Return the [x, y] coordinate for the center point of the cell that contains the specified text.  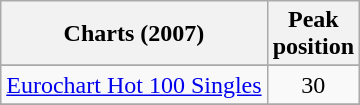
Eurochart Hot 100 Singles [134, 85]
Charts (2007) [134, 34]
Peakposition [313, 34]
30 [313, 85]
